Return the (x, y) coordinate for the center point of the cell that contains the specified text.  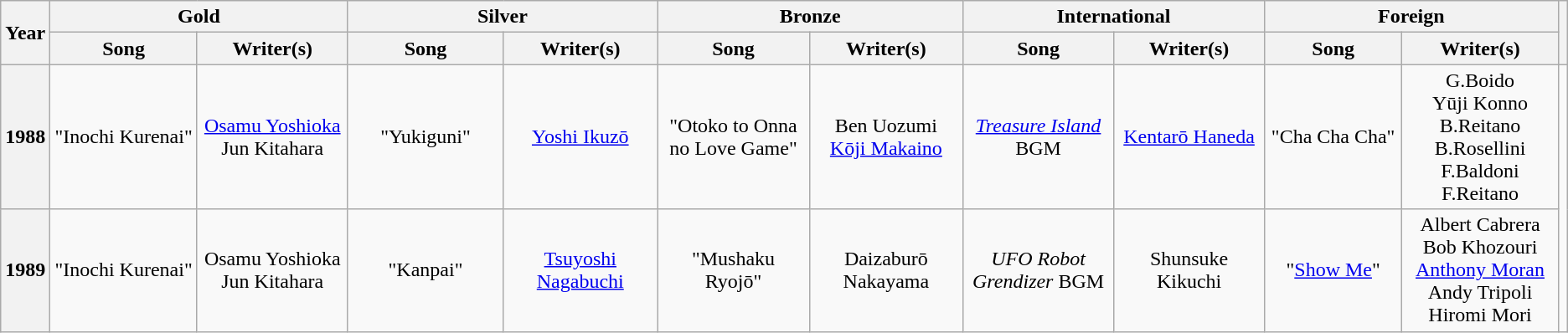
International (1113, 17)
Tsuyoshi Nagabuchi (580, 270)
"Cha Cha Cha" (1333, 137)
Silver (503, 17)
Ben UozumiKōji Makaino (886, 137)
Albert CabreraBob KhozouriAnthony MoranAndy TripoliHiromi Mori (1480, 270)
Gold (199, 17)
G.BoidoYūji KonnoB.ReitanoB.RoselliniF.BaldoniF.Reitano (1480, 137)
"Kanpai" (426, 270)
Treasure Island BGM (1038, 137)
Foreign (1411, 17)
Shunsuke Kikuchi (1189, 270)
"Yukiguni" (426, 137)
"Otoko to Onna no Love Game" (734, 137)
Kentarō Haneda (1189, 137)
Bronze (811, 17)
Year (25, 33)
"Mushaku Ryojō" (734, 270)
"Show Me" (1333, 270)
UFO Robot Grendizer BGM (1038, 270)
1988 (25, 137)
Yoshi Ikuzō (580, 137)
Daizaburō Nakayama (886, 270)
1989 (25, 270)
